Find where the given text appears and provide that cell's center as [X, Y] coordinate. 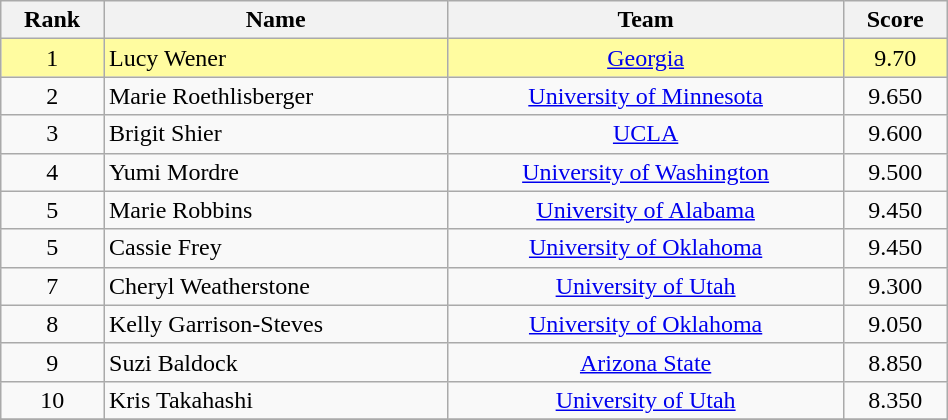
Arizona State [646, 362]
University of Alabama [646, 210]
Rank [52, 20]
Cassie Frey [276, 248]
University of Washington [646, 172]
3 [52, 134]
Name [276, 20]
9.500 [895, 172]
9.70 [895, 58]
Yumi Mordre [276, 172]
Marie Roethlisberger [276, 96]
8 [52, 324]
9 [52, 362]
4 [52, 172]
2 [52, 96]
Kelly Garrison-Steves [276, 324]
10 [52, 400]
Score [895, 20]
University of Minnesota [646, 96]
9.650 [895, 96]
Kris Takahashi [276, 400]
Marie Robbins [276, 210]
Lucy Wener [276, 58]
9.300 [895, 286]
8.850 [895, 362]
Suzi Baldock [276, 362]
UCLA [646, 134]
8.350 [895, 400]
9.050 [895, 324]
Team [646, 20]
7 [52, 286]
Cheryl Weatherstone [276, 286]
1 [52, 58]
Georgia [646, 58]
Brigit Shier [276, 134]
9.600 [895, 134]
